Find where the given text appears and provide that cell's center as (x, y) coordinate. 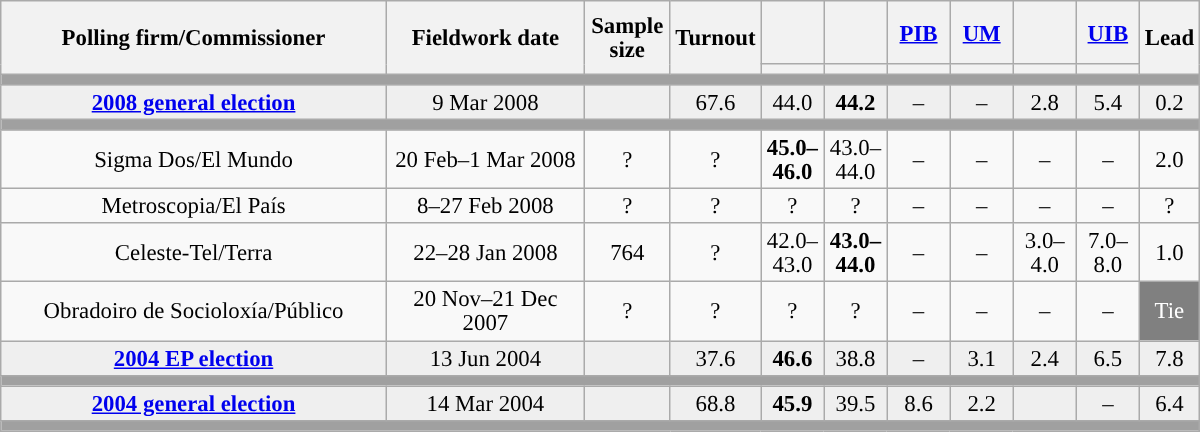
Sigma Dos/El Mundo (194, 160)
8–27 Feb 2008 (485, 206)
42.0–43.0 (792, 254)
2.4 (1044, 358)
6.4 (1169, 404)
PIB (918, 32)
45.0–46.0 (792, 160)
UIB (1108, 32)
44.2 (856, 102)
67.6 (716, 102)
Turnout (716, 38)
Tie (1169, 312)
Obradoiro de Socioloxía/Público (194, 312)
Celeste-Tel/Terra (194, 254)
38.8 (856, 358)
2008 general election (194, 102)
46.6 (792, 358)
3.1 (982, 358)
Polling firm/Commissioner (194, 38)
1.0 (1169, 254)
45.9 (792, 404)
764 (627, 254)
22–28 Jan 2008 (485, 254)
7.8 (1169, 358)
UM (982, 32)
2.0 (1169, 160)
44.0 (792, 102)
8.6 (918, 404)
37.6 (716, 358)
2004 general election (194, 404)
5.4 (1108, 102)
Metroscopia/El País (194, 206)
2.2 (982, 404)
14 Mar 2004 (485, 404)
2.8 (1044, 102)
0.2 (1169, 102)
13 Jun 2004 (485, 358)
7.0–8.0 (1108, 254)
6.5 (1108, 358)
20 Nov–21 Dec 2007 (485, 312)
9 Mar 2008 (485, 102)
Sample size (627, 38)
39.5 (856, 404)
68.8 (716, 404)
Fieldwork date (485, 38)
3.0–4.0 (1044, 254)
20 Feb–1 Mar 2008 (485, 160)
Lead (1169, 38)
2004 EP election (194, 358)
